From the cell containing the given text, extract its center point as [X, Y] coordinate. 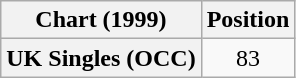
83 [248, 58]
Chart (1999) [101, 20]
UK Singles (OCC) [101, 58]
Position [248, 20]
